Scan for the cell matching the given text and deliver its (x, y) coordinate at center. 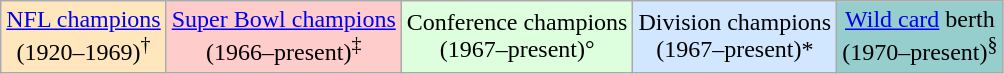
Conference champions(1967–present)° (517, 37)
Super Bowl champions(1966–present)‡ (284, 37)
NFL champions(1920–1969)† (84, 37)
Wild card berth(1970–present)§ (920, 37)
Division champions(1967–present)* (735, 37)
